Find where the given text appears and provide that cell's center as [x, y] coordinate. 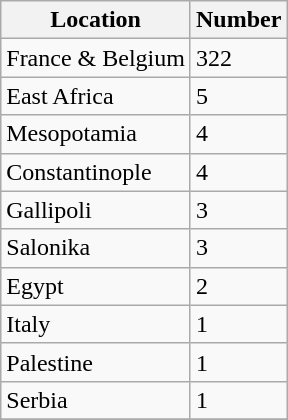
Serbia [96, 400]
East Africa [96, 96]
Mesopotamia [96, 134]
Italy [96, 324]
2 [238, 286]
322 [238, 58]
Palestine [96, 362]
Egypt [96, 286]
5 [238, 96]
Constantinople [96, 172]
Salonika [96, 248]
Location [96, 20]
Number [238, 20]
France & Belgium [96, 58]
Gallipoli [96, 210]
